Scan for the cell matching the given text and deliver its [X, Y] coordinate at center. 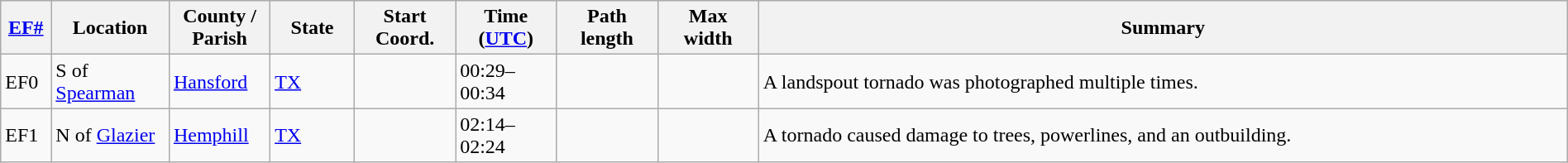
Summary [1163, 28]
Hemphill [219, 136]
EF1 [26, 136]
A tornado caused damage to trees, powerlines, and an outbuilding. [1163, 136]
County / Parish [219, 28]
N of Glazier [111, 136]
00:29–00:34 [506, 81]
S of Spearman [111, 81]
Location [111, 28]
EF# [26, 28]
Start Coord. [404, 28]
State [313, 28]
Max width [708, 28]
Hansford [219, 81]
A landspout tornado was photographed multiple times. [1163, 81]
Path length [607, 28]
EF0 [26, 81]
Time (UTC) [506, 28]
02:14–02:24 [506, 136]
